Find where the given text appears and provide that cell's center as (X, Y) coordinate. 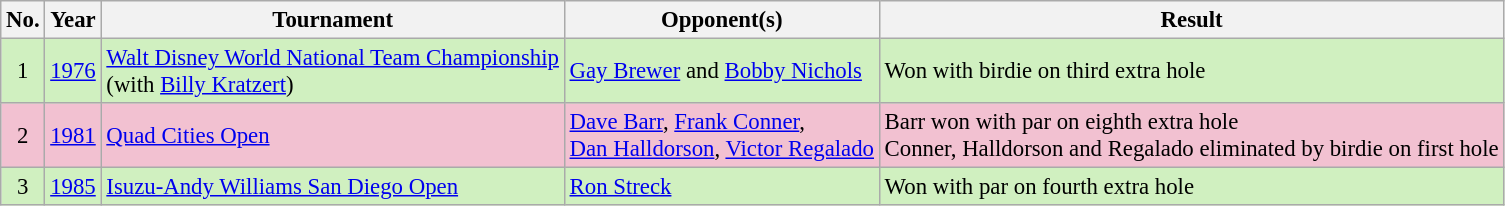
Ron Streck (722, 187)
Barr won with par on eighth extra holeConner, Halldorson and Regalado eliminated by birdie on first hole (1192, 136)
Won with birdie on third extra hole (1192, 72)
Result (1192, 20)
Gay Brewer and Bobby Nichols (722, 72)
3 (23, 187)
Tournament (332, 20)
Won with par on fourth extra hole (1192, 187)
Dave Barr, Frank Conner, Dan Halldorson, Victor Regalado (722, 136)
Walt Disney World National Team Championship(with Billy Kratzert) (332, 72)
Quad Cities Open (332, 136)
1981 (73, 136)
No. (23, 20)
Opponent(s) (722, 20)
2 (23, 136)
1985 (73, 187)
Year (73, 20)
1 (23, 72)
1976 (73, 72)
Isuzu-Andy Williams San Diego Open (332, 187)
